Return [X, Y] of the center of cell containing provided text 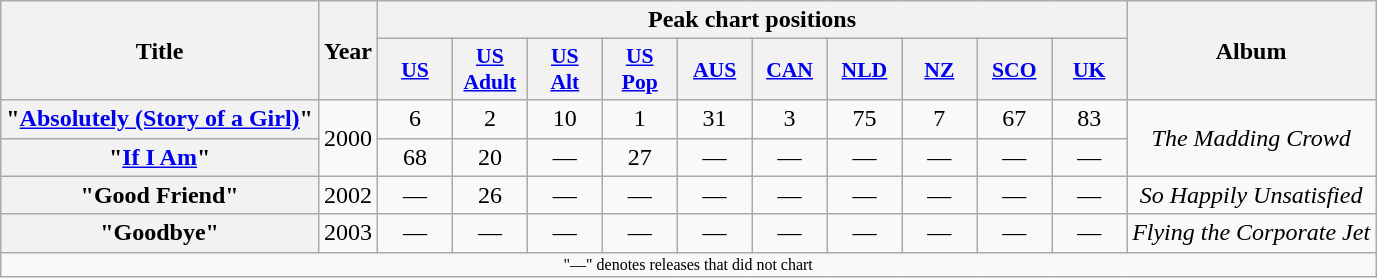
67 [1014, 119]
68 [416, 157]
NZ [940, 70]
"Good Friend" [160, 195]
AUS [714, 70]
20 [490, 157]
NLD [864, 70]
Flying the Corporate Jet [1252, 233]
10 [564, 119]
75 [864, 119]
Year [348, 50]
2003 [348, 233]
CAN [790, 70]
"Goodbye" [160, 233]
"Absolutely (Story of a Girl)" [160, 119]
26 [490, 195]
"If I Am" [160, 157]
1 [640, 119]
27 [640, 157]
USAdult [490, 70]
6 [416, 119]
"—" denotes releases that did not chart [688, 264]
Peak chart positions [752, 20]
2 [490, 119]
Title [160, 50]
Album [1252, 50]
2000 [348, 138]
USAlt [564, 70]
USPop [640, 70]
83 [1090, 119]
US [416, 70]
7 [940, 119]
SCO [1014, 70]
So Happily Unsatisfied [1252, 195]
The Madding Crowd [1252, 138]
3 [790, 119]
31 [714, 119]
2002 [348, 195]
UK [1090, 70]
